Return the (x, y) coordinate for the center point of the cell that contains the specified text.  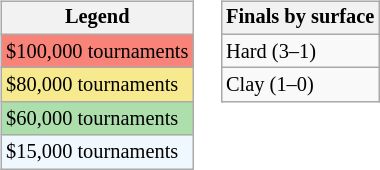
$100,000 tournaments (97, 51)
Legend (97, 18)
Finals by surface (300, 18)
$60,000 tournaments (97, 119)
$15,000 tournaments (97, 152)
$80,000 tournaments (97, 85)
Clay (1–0) (300, 85)
Hard (3–1) (300, 51)
